From the cell containing the given text, extract its center point as [x, y] coordinate. 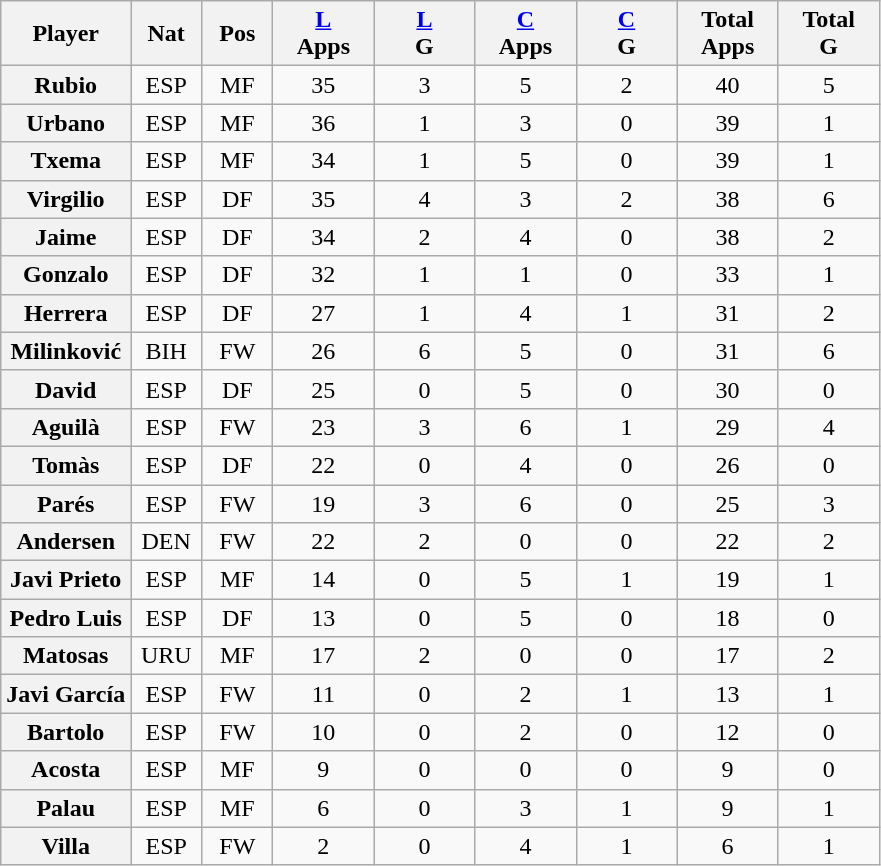
URU [166, 656]
27 [324, 313]
Gonzalo [66, 275]
BIH [166, 351]
Rubio [66, 85]
40 [728, 85]
Aguilà [66, 427]
Milinković [66, 351]
23 [324, 427]
Matosas [66, 656]
32 [324, 275]
36 [324, 123]
Nat [166, 34]
Urbano [66, 123]
Tomàs [66, 465]
Virgilio [66, 199]
Pedro Luis [66, 618]
L G [424, 34]
David [66, 389]
Player [66, 34]
10 [324, 732]
CApps [526, 34]
30 [728, 389]
C G [626, 34]
DEN [166, 542]
Acosta [66, 770]
Javi Prieto [66, 580]
Pos [238, 34]
Andersen [66, 542]
Parés [66, 503]
Villa [66, 846]
Herrera [66, 313]
LApps [324, 34]
Jaime [66, 237]
11 [324, 694]
18 [728, 618]
Palau [66, 808]
Txema [66, 161]
29 [728, 427]
33 [728, 275]
Total G [828, 34]
12 [728, 732]
14 [324, 580]
TotalApps [728, 34]
Javi García [66, 694]
Bartolo [66, 732]
